Extract the [x, y] coordinate from the center of the cell holding the provided text.  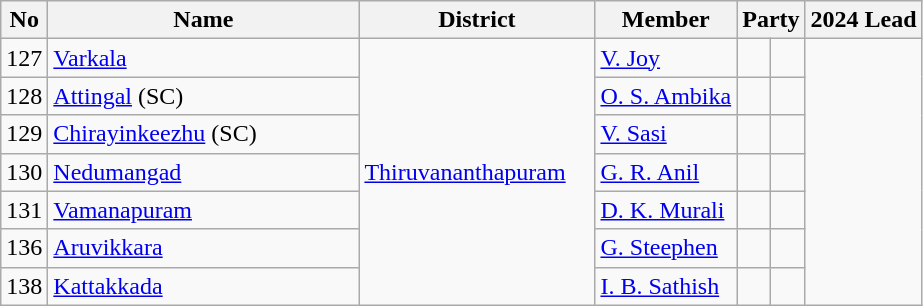
136 [24, 248]
Party [771, 20]
Varkala [204, 58]
128 [24, 96]
Aruvikkara [204, 248]
G. Steephen [666, 248]
G. R. Anil [666, 172]
I. B. Sathish [666, 286]
O. S. Ambika [666, 96]
2024 Lead [864, 20]
V. Joy [666, 58]
131 [24, 210]
D. K. Murali [666, 210]
129 [24, 134]
V. Sasi [666, 134]
Thiruvananthapuram [477, 172]
Name [204, 20]
District [477, 20]
Attingal (SC) [204, 96]
No [24, 20]
Nedumangad [204, 172]
Chirayinkeezhu (SC) [204, 134]
130 [24, 172]
Member [666, 20]
138 [24, 286]
127 [24, 58]
Kattakkada [204, 286]
Vamanapuram [204, 210]
